Identify which cell holds the provided text, then report its (x, y) central coordinate. 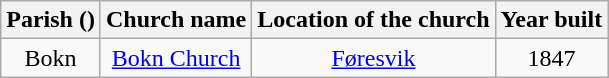
Parish () (51, 20)
Føresvik (374, 58)
Location of the church (374, 20)
Year built (552, 20)
Bokn (51, 58)
Church name (176, 20)
Bokn Church (176, 58)
1847 (552, 58)
